Provide the (x, y) coordinate of the cell's center where the given text is located.  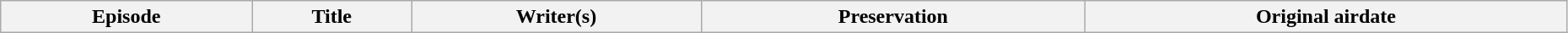
Writer(s) (557, 17)
Title (332, 17)
Preservation (892, 17)
Episode (127, 17)
Original airdate (1326, 17)
